Identify which cell holds the provided text, then report its (X, Y) central coordinate. 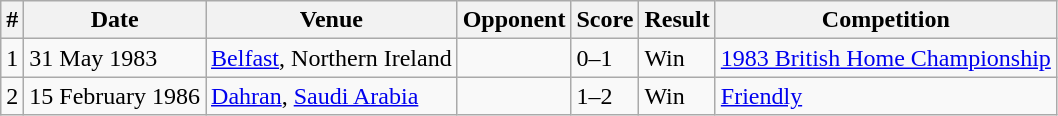
Result (677, 20)
1 (12, 58)
1–2 (605, 96)
Belfast, Northern Ireland (332, 58)
Competition (886, 20)
31 May 1983 (115, 58)
Score (605, 20)
Date (115, 20)
0–1 (605, 58)
2 (12, 96)
# (12, 20)
Friendly (886, 96)
1983 British Home Championship (886, 58)
Dahran, Saudi Arabia (332, 96)
Opponent (514, 20)
15 February 1986 (115, 96)
Venue (332, 20)
